Pinpoint the cell where the given text exists, returning its [x, y] midpoint coordinate. 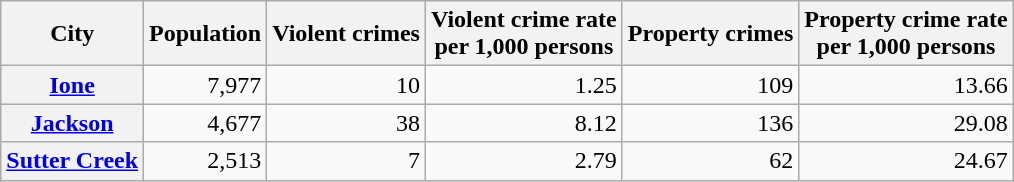
Sutter Creek [72, 161]
Jackson [72, 123]
2.79 [524, 161]
Ione [72, 85]
62 [710, 161]
1.25 [524, 85]
10 [346, 85]
24.67 [906, 161]
13.66 [906, 85]
City [72, 34]
4,677 [206, 123]
7 [346, 161]
2,513 [206, 161]
Violent crimes [346, 34]
Population [206, 34]
29.08 [906, 123]
Property crimes [710, 34]
7,977 [206, 85]
109 [710, 85]
136 [710, 123]
38 [346, 123]
Property crime rateper 1,000 persons [906, 34]
Violent crime rateper 1,000 persons [524, 34]
8.12 [524, 123]
